From the cell containing the given text, extract its center point as (x, y) coordinate. 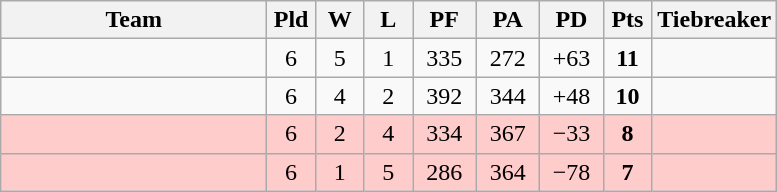
L (388, 20)
Team (134, 20)
335 (444, 58)
−33 (572, 134)
−78 (572, 172)
+48 (572, 96)
W (340, 20)
364 (508, 172)
286 (444, 172)
Pts (628, 20)
PF (444, 20)
8 (628, 134)
272 (508, 58)
7 (628, 172)
Pld (292, 20)
+63 (572, 58)
392 (444, 96)
344 (508, 96)
PD (572, 20)
11 (628, 58)
367 (508, 134)
334 (444, 134)
Tiebreaker (714, 20)
10 (628, 96)
PA (508, 20)
